Determine the (x, y) coordinate at the center of the cell enclosing the given text.  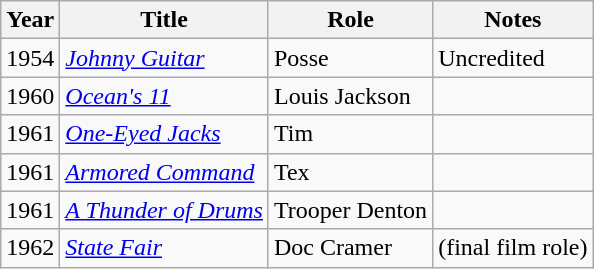
Louis Jackson (350, 96)
Title (164, 20)
A Thunder of Drums (164, 210)
1960 (30, 96)
Tex (350, 172)
Doc Cramer (350, 248)
Year (30, 20)
Uncredited (513, 58)
(final film role) (513, 248)
Posse (350, 58)
Notes (513, 20)
State Fair (164, 248)
1954 (30, 58)
Trooper Denton (350, 210)
Tim (350, 134)
1962 (30, 248)
Armored Command (164, 172)
One-Eyed Jacks (164, 134)
Ocean's 11 (164, 96)
Johnny Guitar (164, 58)
Role (350, 20)
